Determine the [X, Y] coordinate at the center of the cell enclosing the given text.  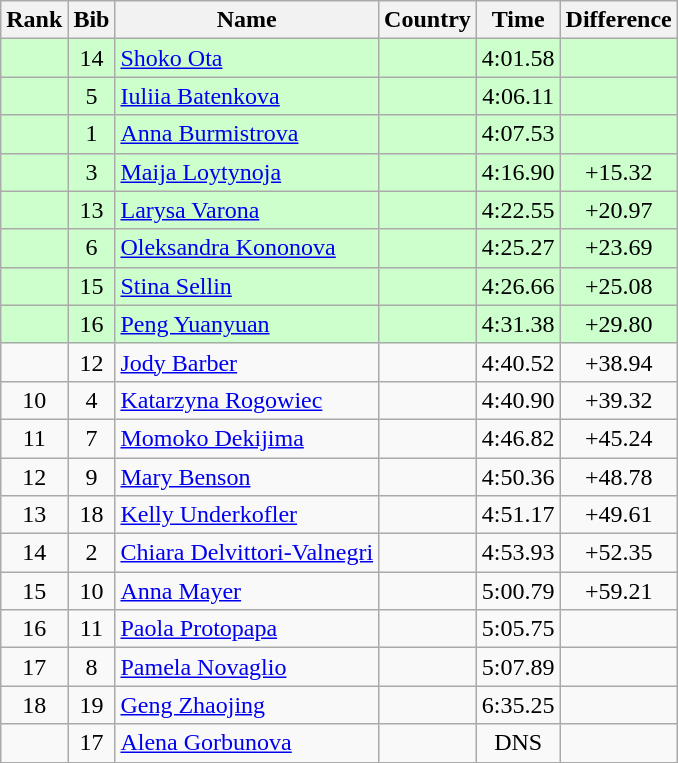
4:07.53 [518, 134]
+29.80 [618, 324]
4:31.38 [518, 324]
+38.94 [618, 362]
Pamela Novaglio [247, 667]
4:22.55 [518, 210]
Mary Benson [247, 477]
3 [92, 172]
Country [428, 20]
+39.32 [618, 400]
+15.32 [618, 172]
5:05.75 [518, 629]
4:25.27 [518, 248]
1 [92, 134]
Maija Loytynoja [247, 172]
+52.35 [618, 553]
6:35.25 [518, 705]
Difference [618, 20]
Peng Yuanyuan [247, 324]
4:01.58 [518, 58]
4:40.90 [518, 400]
Jody Barber [247, 362]
4:16.90 [518, 172]
Bib [92, 20]
+23.69 [618, 248]
+48.78 [618, 477]
6 [92, 248]
Oleksandra Kononova [247, 248]
Rank [34, 20]
5 [92, 96]
Katarzyna Rogowiec [247, 400]
Name [247, 20]
Time [518, 20]
Momoko Dekijima [247, 438]
+45.24 [618, 438]
Stina Sellin [247, 286]
9 [92, 477]
4:06.11 [518, 96]
5:00.79 [518, 591]
Geng Zhaojing [247, 705]
+25.08 [618, 286]
7 [92, 438]
4:40.52 [518, 362]
4:46.82 [518, 438]
Anna Mayer [247, 591]
Kelly Underkofler [247, 515]
4 [92, 400]
8 [92, 667]
4:50.36 [518, 477]
Paola Protopapa [247, 629]
Larysa Varona [247, 210]
+59.21 [618, 591]
DNS [518, 743]
+20.97 [618, 210]
4:26.66 [518, 286]
5:07.89 [518, 667]
4:53.93 [518, 553]
19 [92, 705]
Alena Gorbunova [247, 743]
+49.61 [618, 515]
4:51.17 [518, 515]
Shoko Ota [247, 58]
Anna Burmistrova [247, 134]
Chiara Delvittori-Valnegri [247, 553]
2 [92, 553]
Iuliia Batenkova [247, 96]
